Detect which cell encompasses the target text, then output its (x, y) center coordinate. 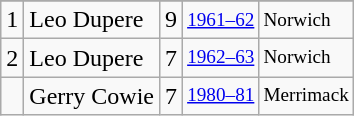
1961–62 (221, 20)
Gerry Cowie (92, 96)
1 (12, 20)
1962–63 (221, 58)
9 (172, 20)
Merrimack (306, 96)
2 (12, 58)
1980–81 (221, 96)
